Output the [x, y] coordinate of the center of the cell containing the given text.  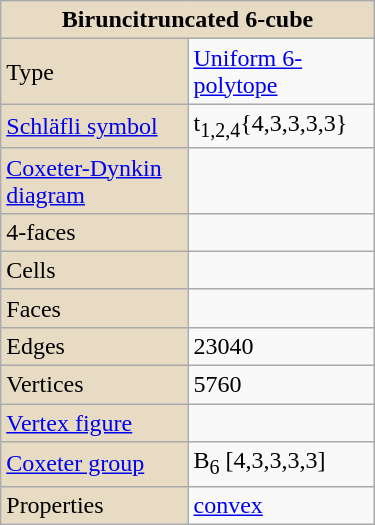
Type [94, 72]
Biruncitruncated 6-cube [188, 20]
Coxeter-Dynkin diagram [94, 180]
Cells [94, 270]
Vertex figure [94, 423]
Edges [94, 346]
Properties [94, 505]
B6 [4,3,3,3,3] [281, 464]
Faces [94, 308]
Schläfli symbol [94, 126]
Coxeter group [94, 464]
5760 [281, 385]
Vertices [94, 385]
4-faces [94, 232]
t1,2,4{4,3,3,3,3} [281, 126]
Uniform 6-polytope [281, 72]
23040 [281, 346]
convex [281, 505]
